Pinpoint the cell where the given text exists, returning its (X, Y) midpoint coordinate. 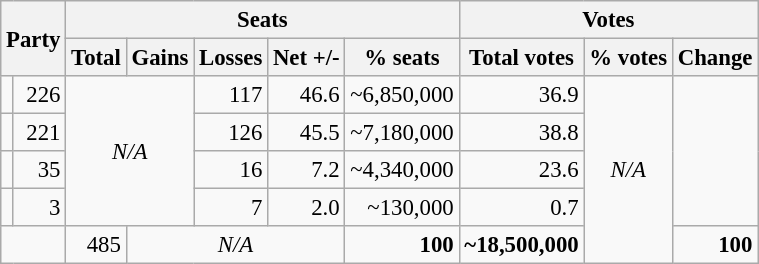
Seats (262, 20)
3 (40, 208)
221 (40, 133)
2.0 (306, 208)
7 (231, 208)
Total (96, 58)
Total votes (522, 58)
226 (40, 95)
36.9 (522, 95)
Votes (608, 20)
Change (714, 58)
~18,500,000 (522, 245)
46.6 (306, 95)
0.7 (522, 208)
117 (231, 95)
Losses (231, 58)
23.6 (522, 170)
7.2 (306, 170)
Net +/- (306, 58)
Party (34, 38)
~6,850,000 (402, 95)
% seats (402, 58)
~4,340,000 (402, 170)
~7,180,000 (402, 133)
45.5 (306, 133)
485 (96, 245)
Gains (160, 58)
38.8 (522, 133)
35 (40, 170)
~130,000 (402, 208)
16 (231, 170)
126 (231, 133)
% votes (628, 58)
